Determine the (X, Y) coordinate at the center of the cell enclosing the given text.  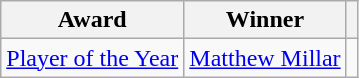
Winner (265, 20)
Player of the Year (92, 58)
Award (92, 20)
Matthew Millar (265, 58)
